Detect which cell encompasses the target text, then output its (X, Y) center coordinate. 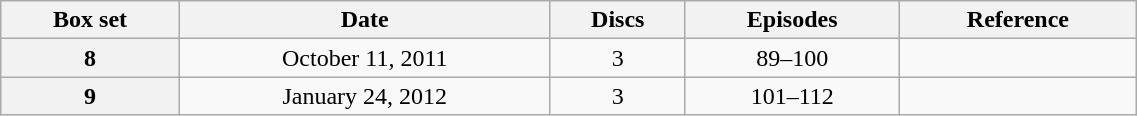
9 (90, 96)
Discs (618, 20)
January 24, 2012 (364, 96)
Box set (90, 20)
101–112 (792, 96)
Date (364, 20)
8 (90, 58)
October 11, 2011 (364, 58)
89–100 (792, 58)
Reference (1018, 20)
Episodes (792, 20)
